Find where the given text appears and provide that cell's center as [x, y] coordinate. 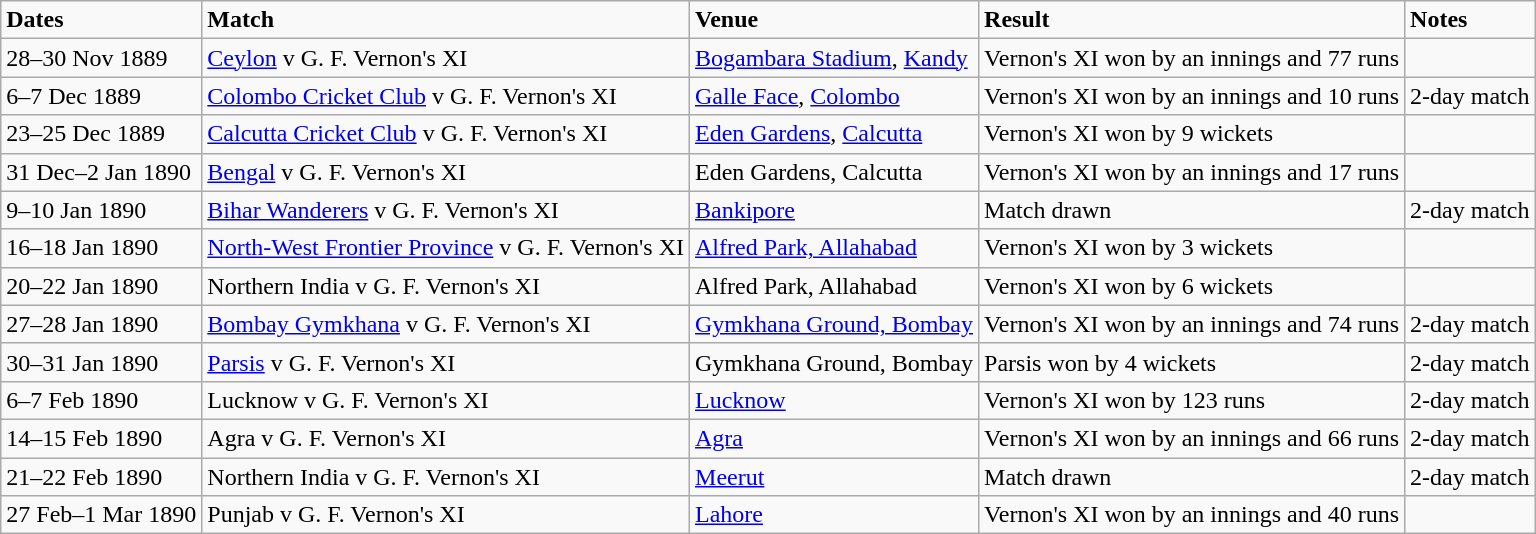
Bombay Gymkhana v G. F. Vernon's XI [446, 324]
Match [446, 20]
Vernon's XI won by an innings and 66 runs [1192, 438]
Parsis won by 4 wickets [1192, 362]
Result [1192, 20]
Dates [102, 20]
27 Feb–1 Mar 1890 [102, 515]
Ceylon v G. F. Vernon's XI [446, 58]
Vernon's XI won by an innings and 74 runs [1192, 324]
Vernon's XI won by 9 wickets [1192, 134]
Vernon's XI won by an innings and 77 runs [1192, 58]
6–7 Dec 1889 [102, 96]
21–22 Feb 1890 [102, 477]
Parsis v G. F. Vernon's XI [446, 362]
Bogambara Stadium, Kandy [834, 58]
Bihar Wanderers v G. F. Vernon's XI [446, 210]
28–30 Nov 1889 [102, 58]
Lucknow [834, 400]
30–31 Jan 1890 [102, 362]
Venue [834, 20]
Meerut [834, 477]
Galle Face, Colombo [834, 96]
Lucknow v G. F. Vernon's XI [446, 400]
31 Dec–2 Jan 1890 [102, 172]
14–15 Feb 1890 [102, 438]
Vernon's XI won by an innings and 40 runs [1192, 515]
6–7 Feb 1890 [102, 400]
Notes [1470, 20]
Bankipore [834, 210]
Agra [834, 438]
Vernon's XI won by 6 wickets [1192, 286]
Colombo Cricket Club v G. F. Vernon's XI [446, 96]
9–10 Jan 1890 [102, 210]
Lahore [834, 515]
16–18 Jan 1890 [102, 248]
Vernon's XI won by an innings and 10 runs [1192, 96]
Bengal v G. F. Vernon's XI [446, 172]
27–28 Jan 1890 [102, 324]
North-West Frontier Province v G. F. Vernon's XI [446, 248]
Calcutta Cricket Club v G. F. Vernon's XI [446, 134]
Vernon's XI won by an innings and 17 runs [1192, 172]
Vernon's XI won by 3 wickets [1192, 248]
Vernon's XI won by 123 runs [1192, 400]
20–22 Jan 1890 [102, 286]
Punjab v G. F. Vernon's XI [446, 515]
Agra v G. F. Vernon's XI [446, 438]
23–25 Dec 1889 [102, 134]
